Output the [X, Y] coordinate of the center of the cell containing the given text.  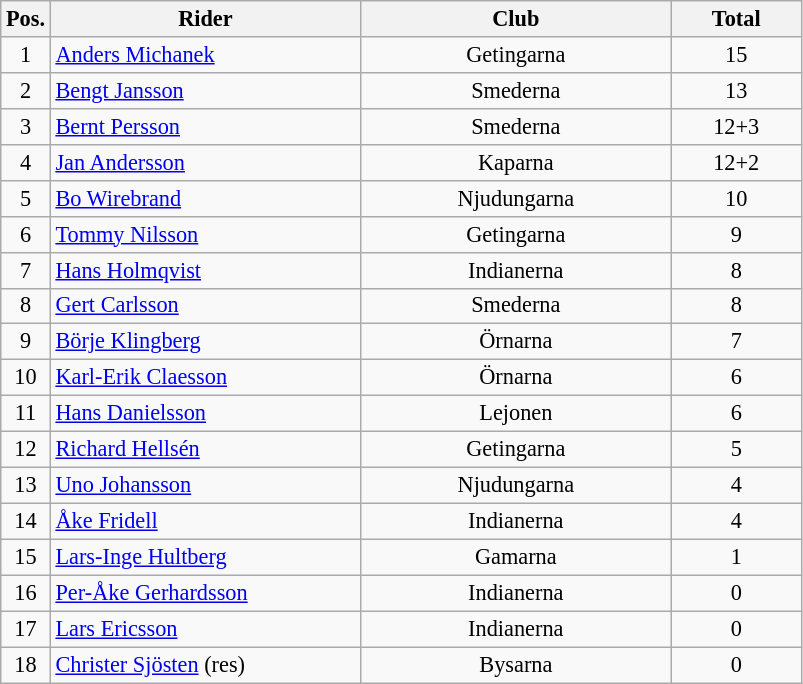
Bengt Jansson [205, 90]
Bysarna [516, 665]
12+3 [736, 126]
3 [26, 126]
Lars Ericsson [205, 629]
18 [26, 665]
Åke Fridell [205, 521]
2 [26, 90]
Karl-Erik Claesson [205, 378]
Kaparna [516, 162]
Hans Danielsson [205, 414]
14 [26, 521]
Anders Michanek [205, 55]
11 [26, 414]
17 [26, 629]
Richard Hellsén [205, 450]
Pos. [26, 19]
Uno Johansson [205, 485]
Börje Klingberg [205, 342]
Lejonen [516, 414]
Gamarna [516, 557]
Lars-Inge Hultberg [205, 557]
Bo Wirebrand [205, 198]
12+2 [736, 162]
Christer Sjösten (res) [205, 665]
Hans Holmqvist [205, 270]
12 [26, 450]
Tommy Nilsson [205, 234]
Per-Åke Gerhardsson [205, 593]
Total [736, 19]
Gert Carlsson [205, 306]
Bernt Persson [205, 126]
16 [26, 593]
Club [516, 19]
Jan Andersson [205, 162]
Rider [205, 19]
